Locate the cell with the specified text and output its [x, y] center coordinate. 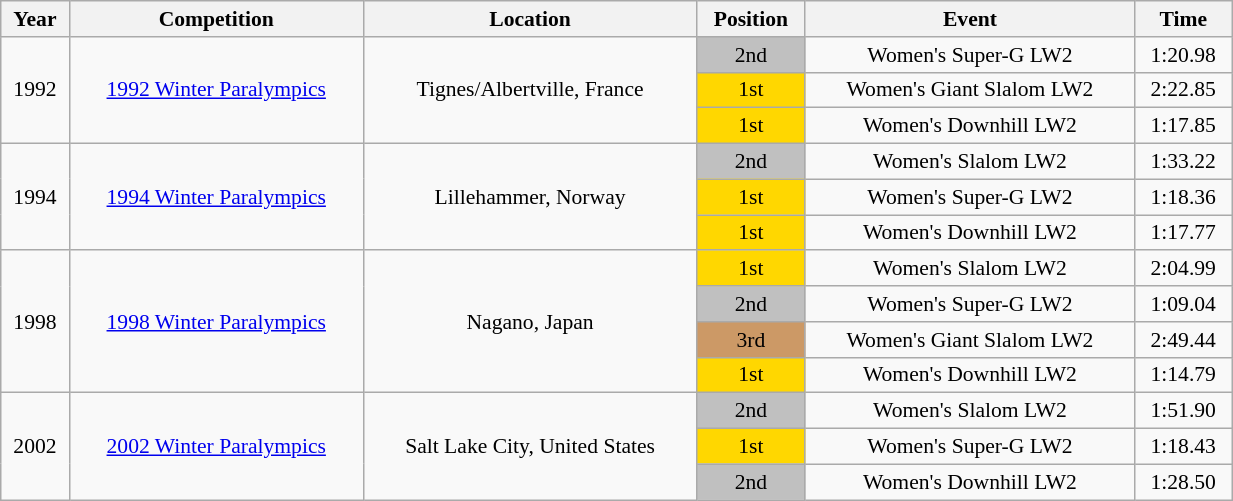
1:17.85 [1184, 126]
1:14.79 [1184, 375]
1994 Winter Paralympics [216, 198]
Lillehammer, Norway [530, 198]
1:17.77 [1184, 233]
Salt Lake City, United States [530, 446]
2002 [35, 446]
2:04.99 [1184, 269]
3rd [751, 340]
Position [751, 19]
1:18.43 [1184, 447]
Event [970, 19]
1992 Winter Paralympics [216, 90]
1998 [35, 322]
Competition [216, 19]
1:20.98 [1184, 55]
2:22.85 [1184, 90]
2002 Winter Paralympics [216, 446]
2:49.44 [1184, 340]
Tignes/Albertville, France [530, 90]
1994 [35, 198]
1992 [35, 90]
1:09.04 [1184, 304]
1:28.50 [1184, 482]
Time [1184, 19]
Location [530, 19]
Year [35, 19]
Nagano, Japan [530, 322]
1:51.90 [1184, 411]
1:18.36 [1184, 197]
1:33.22 [1184, 162]
1998 Winter Paralympics [216, 322]
